Determine the [X, Y] coordinate at the center of the cell enclosing the given text.  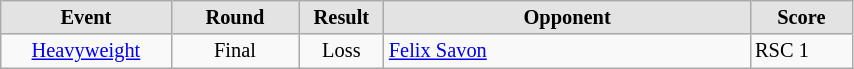
Opponent [567, 17]
Heavyweight [86, 51]
Result [342, 17]
Score [801, 17]
Loss [342, 51]
Round [235, 17]
Final [235, 51]
RSC 1 [801, 51]
Felix Savon [567, 51]
Event [86, 17]
